Return [X, Y] of the center of cell containing provided text 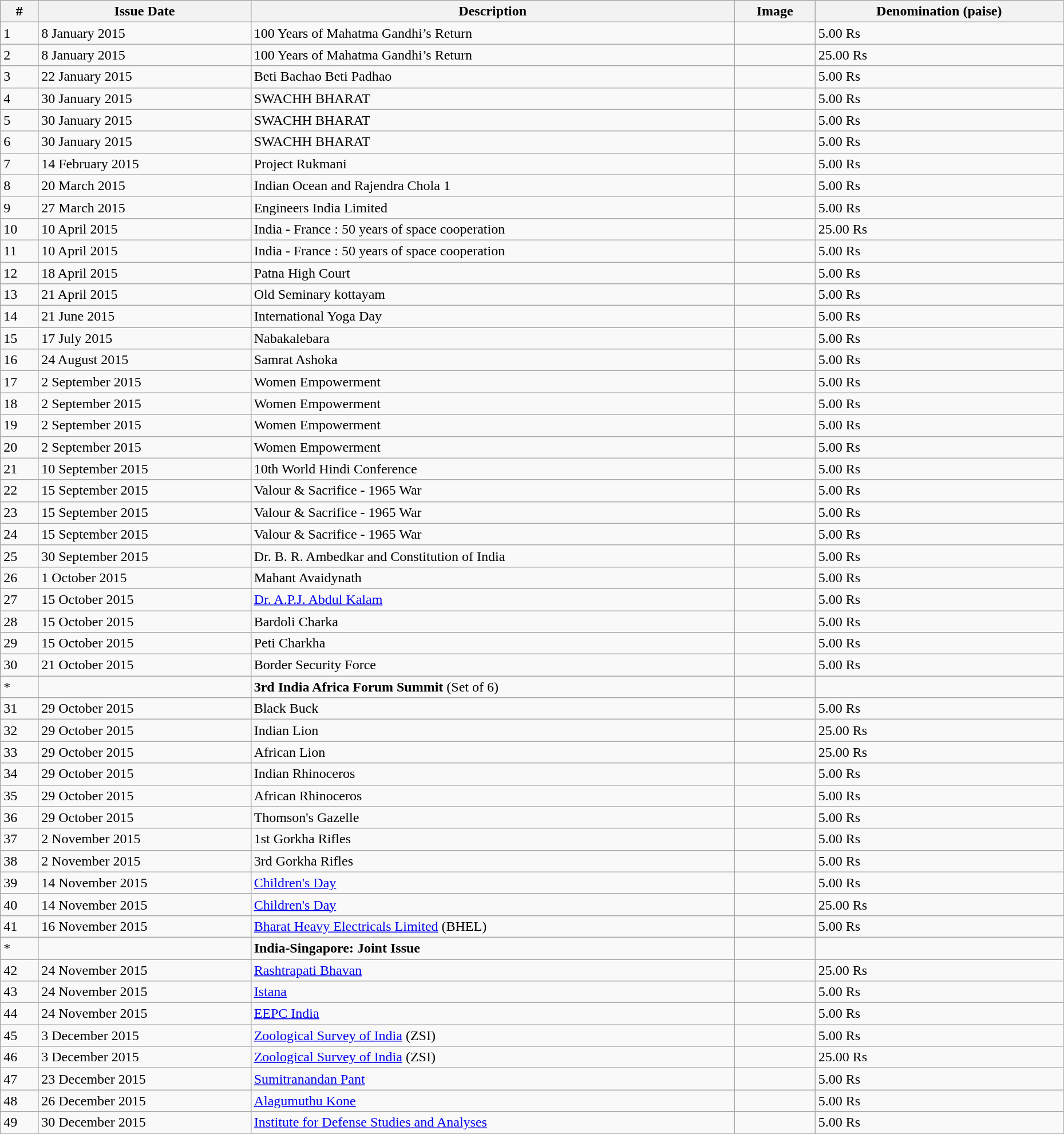
21 October 2015 [145, 665]
47 [19, 1079]
21 [19, 469]
2 [19, 55]
49 [19, 1123]
Dr. A.P.J. Abdul Kalam [492, 599]
Indian Rhinoceros [492, 774]
3 [19, 77]
Alagumuthu Kone [492, 1101]
Peti Charkha [492, 643]
14 February 2015 [145, 164]
44 [19, 1014]
45 [19, 1036]
10th World Hindi Conference [492, 469]
40 [19, 904]
3rd Gorkha Rifles [492, 861]
18 April 2015 [145, 273]
32 [19, 730]
17 [19, 382]
37 [19, 839]
22 January 2015 [145, 77]
Issue Date [145, 11]
Description [492, 11]
25 [19, 556]
Istana [492, 992]
27 [19, 599]
Image [775, 11]
20 [19, 447]
6 [19, 142]
48 [19, 1101]
9 [19, 207]
35 [19, 796]
Mahant Avaidynath [492, 578]
5 [19, 120]
19 [19, 425]
26 [19, 578]
Thomson's Gazelle [492, 817]
Engineers India Limited [492, 207]
31 [19, 709]
10 [19, 229]
17 July 2015 [145, 338]
Indian Lion [492, 730]
Beti Bachao Beti Padhao [492, 77]
23 December 2015 [145, 1079]
42 [19, 970]
Sumitranandan Pant [492, 1079]
21 April 2015 [145, 295]
16 November 2015 [145, 926]
29 [19, 643]
30 December 2015 [145, 1123]
1st Gorkha Rifles [492, 839]
Dr. B. R. Ambedkar and Constitution of India [492, 556]
India-Singapore: Joint Issue [492, 948]
Bardoli Charka [492, 621]
30 [19, 665]
Indian Ocean and Rajendra Chola 1 [492, 185]
33 [19, 752]
African Lion [492, 752]
Denomination (paise) [939, 11]
Old Seminary kottayam [492, 295]
1 [19, 33]
International Yoga Day [492, 317]
African Rhinoceros [492, 796]
30 September 2015 [145, 556]
46 [19, 1057]
Black Buck [492, 709]
16 [19, 360]
Project Rukmani [492, 164]
24 August 2015 [145, 360]
7 [19, 164]
1 October 2015 [145, 578]
13 [19, 295]
Border Security Force [492, 665]
22 [19, 491]
27 March 2015 [145, 207]
43 [19, 992]
39 [19, 883]
12 [19, 273]
8 [19, 185]
# [19, 11]
38 [19, 861]
21 June 2015 [145, 317]
23 [19, 512]
14 [19, 317]
3rd India Africa Forum Summit (Set of 6) [492, 687]
Patna High Court [492, 273]
Samrat Ashoka [492, 360]
Institute for Defense Studies and Analyses [492, 1123]
18 [19, 404]
10 September 2015 [145, 469]
34 [19, 774]
Nabakalebara [492, 338]
EEPC India [492, 1014]
26 December 2015 [145, 1101]
15 [19, 338]
Bharat Heavy Electricals Limited (BHEL) [492, 926]
36 [19, 817]
28 [19, 621]
20 March 2015 [145, 185]
11 [19, 251]
4 [19, 98]
41 [19, 926]
Rashtrapati Bhavan [492, 970]
24 [19, 534]
